Return (x, y) of the center of cell containing provided text 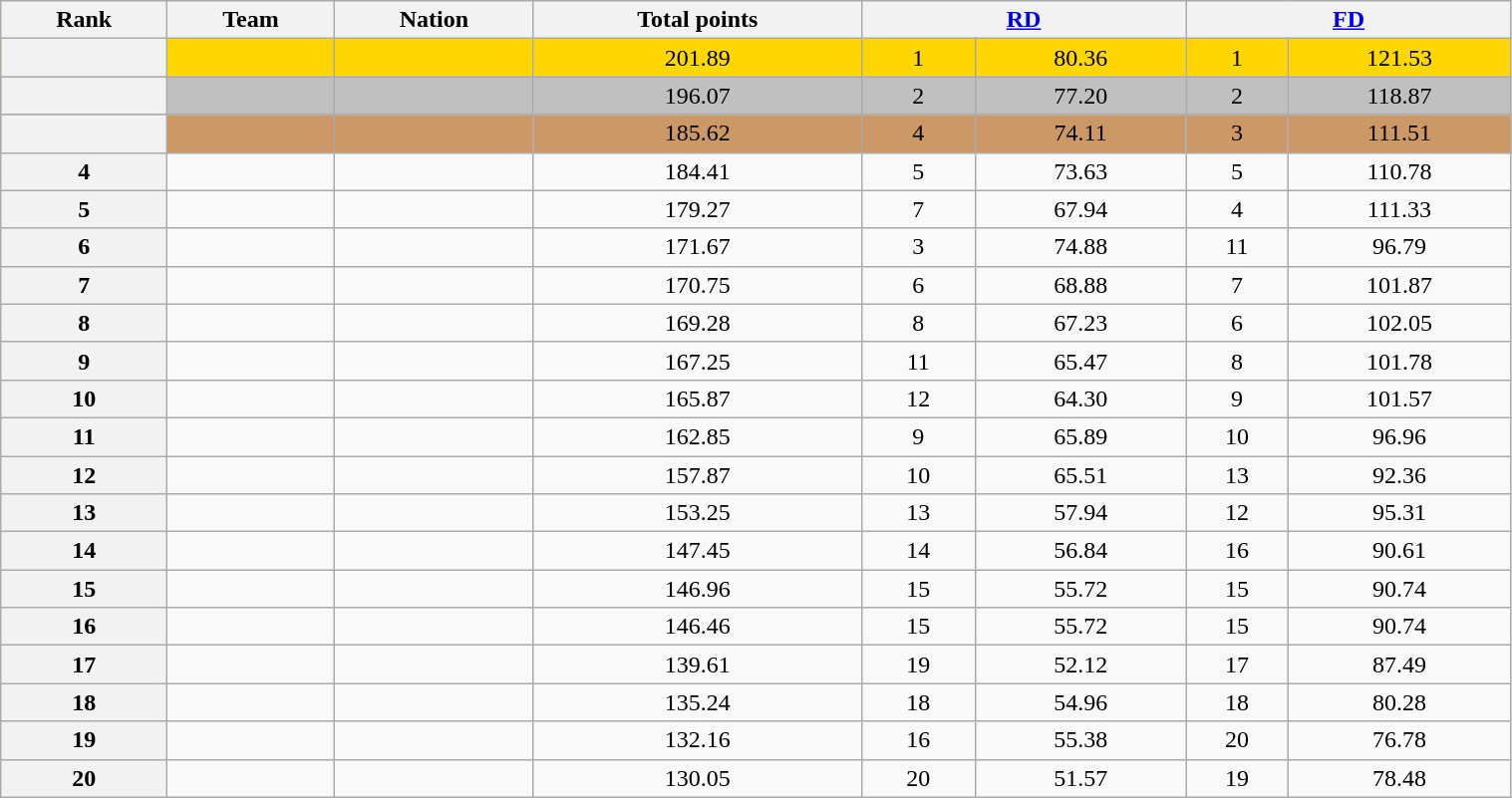
185.62 (698, 133)
65.47 (1080, 361)
FD (1349, 20)
74.11 (1080, 133)
76.78 (1399, 740)
111.33 (1399, 209)
Total points (698, 20)
146.46 (698, 627)
54.96 (1080, 702)
130.05 (698, 778)
56.84 (1080, 551)
RD (1024, 20)
96.79 (1399, 247)
121.53 (1399, 58)
146.96 (698, 589)
165.87 (698, 399)
157.87 (698, 475)
196.07 (698, 96)
139.61 (698, 665)
Nation (434, 20)
179.27 (698, 209)
68.88 (1080, 285)
55.38 (1080, 740)
52.12 (1080, 665)
171.67 (698, 247)
95.31 (1399, 513)
132.16 (698, 740)
80.36 (1080, 58)
80.28 (1399, 702)
153.25 (698, 513)
110.78 (1399, 171)
Team (251, 20)
67.94 (1080, 209)
92.36 (1399, 475)
111.51 (1399, 133)
135.24 (698, 702)
101.87 (1399, 285)
78.48 (1399, 778)
102.05 (1399, 323)
162.85 (698, 436)
201.89 (698, 58)
170.75 (698, 285)
77.20 (1080, 96)
96.96 (1399, 436)
57.94 (1080, 513)
90.61 (1399, 551)
101.78 (1399, 361)
118.87 (1399, 96)
65.51 (1080, 475)
147.45 (698, 551)
87.49 (1399, 665)
51.57 (1080, 778)
74.88 (1080, 247)
67.23 (1080, 323)
167.25 (698, 361)
73.63 (1080, 171)
101.57 (1399, 399)
65.89 (1080, 436)
Rank (84, 20)
64.30 (1080, 399)
184.41 (698, 171)
169.28 (698, 323)
